Extract the [x, y] coordinate from the center of the cell holding the provided text.  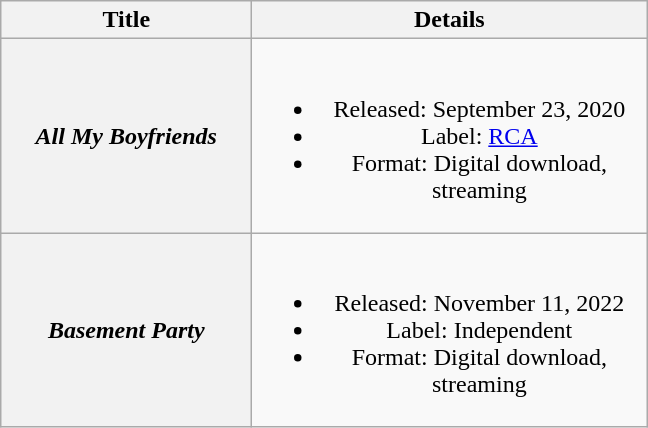
Basement Party [126, 330]
Title [126, 20]
Released: September 23, 2020Label: RCAFormat: Digital download, streaming [450, 136]
Released: November 11, 2022Label: IndependentFormat: Digital download, streaming [450, 330]
All My Boyfriends [126, 136]
Details [450, 20]
